Determine the (X, Y) coordinate at the center of the cell enclosing the given text.  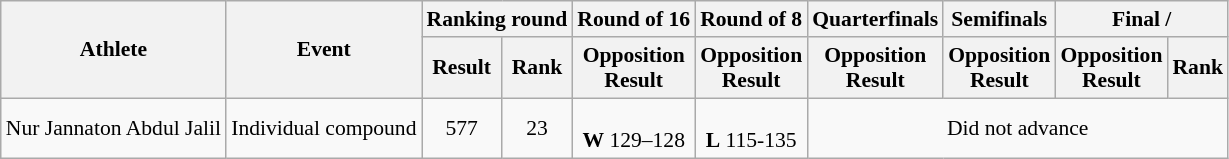
L 115-135 (751, 128)
Final / (1142, 19)
Semifinals (999, 19)
577 (462, 128)
Quarterfinals (875, 19)
23 (537, 128)
Round of 16 (634, 19)
Athlete (114, 50)
Individual compound (324, 128)
Did not advance (1018, 128)
Result (462, 68)
Round of 8 (751, 19)
Nur Jannaton Abdul Jalil (114, 128)
Ranking round (498, 19)
Event (324, 50)
W 129–128 (634, 128)
